For the text-containing cell, return its midpoint in (X, Y) coordinate format. 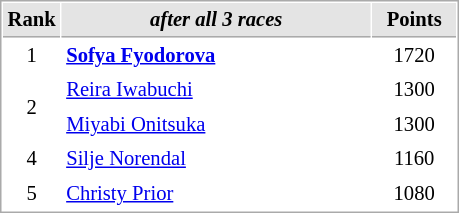
Rank (32, 20)
1 (32, 56)
1080 (414, 194)
after all 3 races (216, 20)
Christy Prior (216, 194)
1720 (414, 56)
Points (414, 20)
Sofya Fyodorova (216, 56)
5 (32, 194)
Miyabi Onitsuka (216, 124)
Silje Norendal (216, 158)
1160 (414, 158)
2 (32, 108)
Reira Iwabuchi (216, 90)
4 (32, 158)
